Locate the cell with the specified text and output its (X, Y) center coordinate. 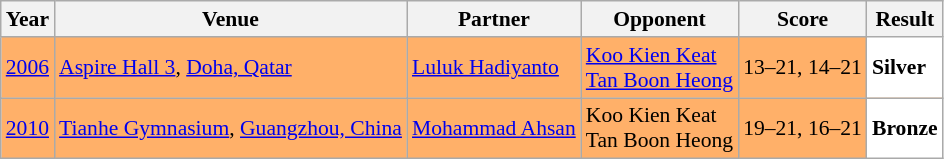
Silver (905, 68)
Venue (230, 19)
Partner (494, 19)
Score (802, 19)
2006 (28, 68)
Opponent (660, 19)
Tianhe Gymnasium, Guangzhou, China (230, 128)
Mohammad Ahsan (494, 128)
Aspire Hall 3, Doha, Qatar (230, 68)
19–21, 16–21 (802, 128)
2010 (28, 128)
Bronze (905, 128)
Year (28, 19)
Result (905, 19)
13–21, 14–21 (802, 68)
Luluk Hadiyanto (494, 68)
